Output the (x, y) coordinate of the center of the cell containing the given text.  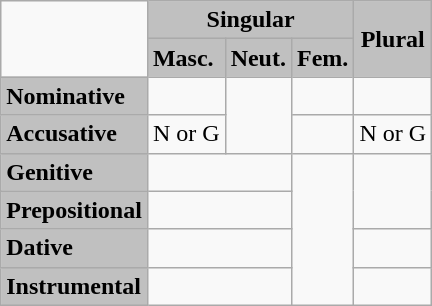
Fem. (322, 58)
Prepositional (74, 210)
Singular (250, 20)
Nominative (74, 96)
Neut. (258, 58)
Accusative (74, 134)
Dative (74, 248)
Genitive (74, 172)
Plural (393, 39)
Instrumental (74, 286)
Masc. (186, 58)
